Search for the cell housing the specified text and yield its [x, y] center coordinate. 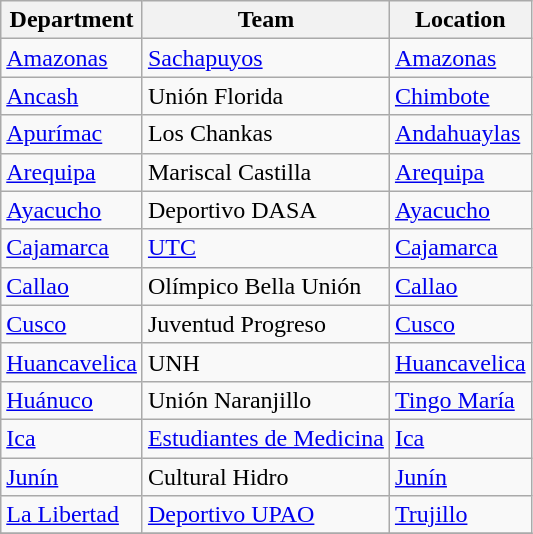
UTC [266, 248]
Cultural Hidro [266, 477]
Olímpico Bella Unión [266, 286]
Ancash [72, 96]
Chimbote [460, 96]
Deportivo DASA [266, 210]
Tingo María [460, 400]
Juventud Progreso [266, 324]
Department [72, 20]
UNH [266, 362]
Estudiantes de Medicina [266, 438]
La Libertad [72, 515]
Team [266, 20]
Unión Naranjillo [266, 400]
Mariscal Castilla [266, 172]
Andahuaylas [460, 134]
Sachapuyos [266, 58]
Huánuco [72, 400]
Deportivo UPAO [266, 515]
Unión Florida [266, 96]
Los Chankas [266, 134]
Trujillo [460, 515]
Location [460, 20]
Apurímac [72, 134]
